Scan for the cell matching the given text and deliver its (X, Y) coordinate at center. 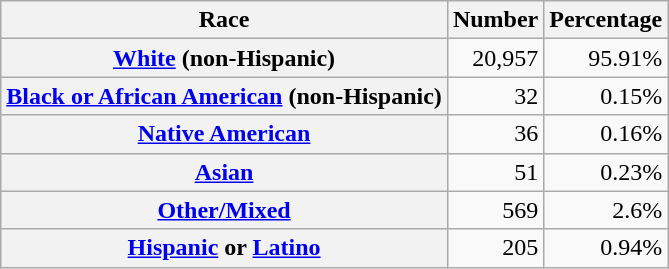
Asian (224, 172)
Percentage (606, 20)
0.94% (606, 248)
51 (495, 172)
32 (495, 96)
Native American (224, 134)
569 (495, 210)
Other/Mixed (224, 210)
36 (495, 134)
Hispanic or Latino (224, 248)
0.23% (606, 172)
Number (495, 20)
95.91% (606, 58)
2.6% (606, 210)
0.16% (606, 134)
White (non-Hispanic) (224, 58)
Black or African American (non-Hispanic) (224, 96)
Race (224, 20)
20,957 (495, 58)
0.15% (606, 96)
205 (495, 248)
